Return (X, Y) of the center of cell containing provided text 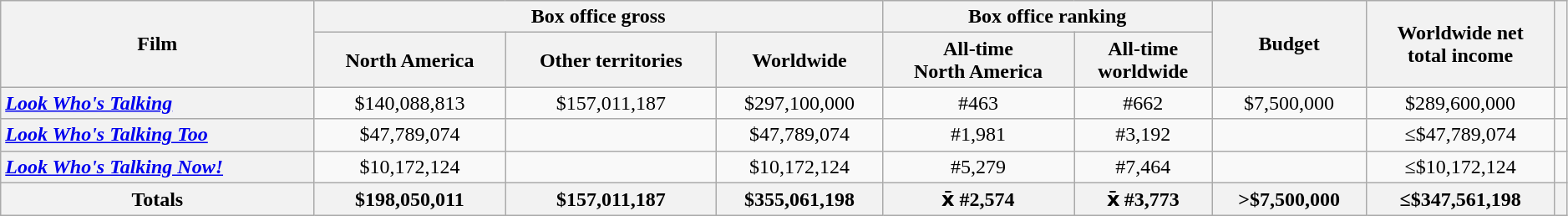
North America (409, 60)
Totals (157, 199)
#463 (977, 103)
x̄ #3,773 (1143, 199)
$297,100,000 (800, 103)
$7,500,000 (1289, 103)
#662 (1143, 103)
Box office gross (598, 17)
Look Who's Talking (157, 103)
≤$347,561,198 (1460, 199)
Other territories (611, 60)
Worldwide nettotal income (1460, 44)
$289,600,000 (1460, 103)
$140,088,813 (409, 103)
Budget (1289, 44)
All-time North America (977, 60)
>$7,500,000 (1289, 199)
Box office ranking (1048, 17)
Film (157, 44)
≤$47,789,074 (1460, 135)
#5,279 (977, 167)
≤$10,172,124 (1460, 167)
Worldwide (800, 60)
Look Who's Talking Too (157, 135)
#3,192 (1143, 135)
x̄ #2,574 (977, 199)
Look Who's Talking Now! (157, 167)
#1,981 (977, 135)
#7,464 (1143, 167)
$198,050,011 (409, 199)
All-time worldwide (1143, 60)
$355,061,198 (800, 199)
